Find where the given text appears and provide that cell's center as (X, Y) coordinate. 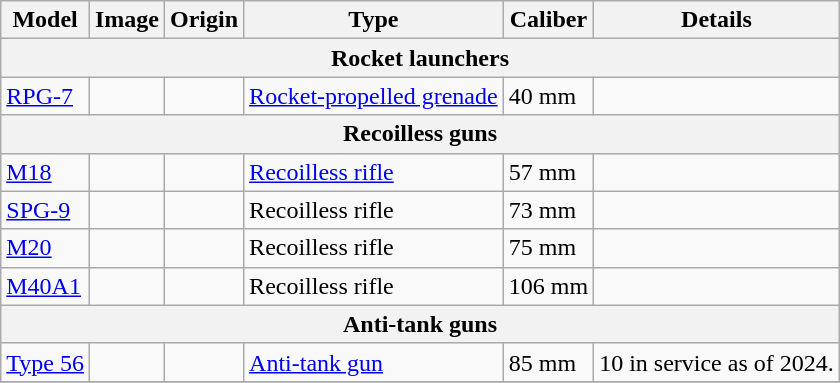
Type 56 (46, 362)
Model (46, 20)
40 mm (548, 96)
75 mm (548, 248)
73 mm (548, 210)
M18 (46, 172)
SPG-9 (46, 210)
Rocket launchers (420, 58)
Details (717, 20)
85 mm (548, 362)
Rocket-propelled grenade (374, 96)
Anti-tank gun (374, 362)
106 mm (548, 286)
Caliber (548, 20)
Anti-tank guns (420, 324)
M20 (46, 248)
10 in service as of 2024. (717, 362)
Type (374, 20)
Image (126, 20)
Recoilless guns (420, 134)
57 mm (548, 172)
RPG-7 (46, 96)
M40A1 (46, 286)
Origin (204, 20)
